Detect which cell encompasses the target text, then output its [X, Y] center coordinate. 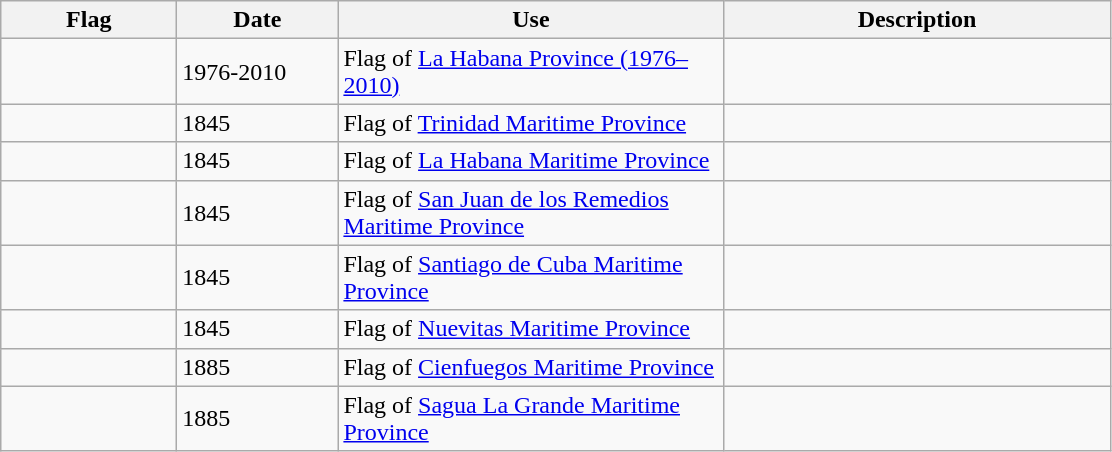
1976-2010 [258, 72]
Description [917, 20]
Flag of San Juan de los Remedios Maritime Province [531, 212]
Flag of Sagua La Grande Maritime Province [531, 418]
Date [258, 20]
Flag of La Habana Maritime Province [531, 161]
Flag [89, 20]
Flag of La Habana Province (1976–2010) [531, 72]
Flag of Nuevitas Maritime Province [531, 329]
Flag of Cienfuegos Maritime Province [531, 367]
Flag of Trinidad Maritime Province [531, 123]
Flag of Santiago de Cuba Maritime Province [531, 278]
Use [531, 20]
